Return (x, y) of the center of cell containing provided text 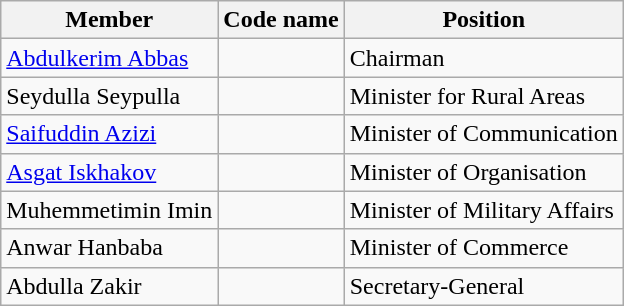
Abdulkerim Abbas (110, 58)
Asgat Iskhakov (110, 172)
Code name (281, 20)
Minister of Commerce (484, 248)
Abdulla Zakir (110, 286)
Secretary-General (484, 286)
Minister of Organisation (484, 172)
Position (484, 20)
Seydulla Seypulla (110, 96)
Anwar Hanbaba (110, 248)
Muhemmetimin Imin (110, 210)
Minister of Communication (484, 134)
Minister of Military Affairs (484, 210)
Member (110, 20)
Saifuddin Azizi (110, 134)
Minister for Rural Areas (484, 96)
Chairman (484, 58)
